Find where the given text appears and provide that cell's center as [x, y] coordinate. 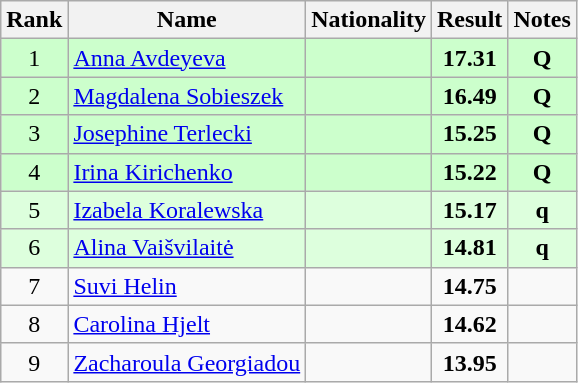
Magdalena Sobieszek [187, 96]
Irina Kirichenko [187, 172]
14.81 [469, 248]
4 [34, 172]
17.31 [469, 58]
16.49 [469, 96]
Carolina Hjelt [187, 324]
13.95 [469, 362]
Zacharoula Georgiadou [187, 362]
Rank [34, 20]
Notes [542, 20]
15.22 [469, 172]
14.62 [469, 324]
6 [34, 248]
5 [34, 210]
2 [34, 96]
Suvi Helin [187, 286]
15.17 [469, 210]
8 [34, 324]
Result [469, 20]
3 [34, 134]
9 [34, 362]
1 [34, 58]
Josephine Terlecki [187, 134]
14.75 [469, 286]
Nationality [369, 20]
15.25 [469, 134]
Name [187, 20]
7 [34, 286]
Alina Vaišvilaitė [187, 248]
Anna Avdeyeva [187, 58]
Izabela Koralewska [187, 210]
